Identify which cell holds the provided text, then report its [X, Y] central coordinate. 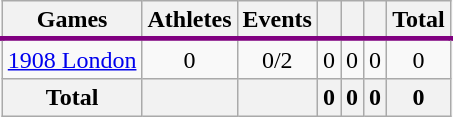
Athletes [190, 20]
1908 London [72, 59]
0/2 [277, 59]
Games [72, 20]
Events [277, 20]
